Capture the cell that displays the provided text and extract its (X, Y) central coordinate. 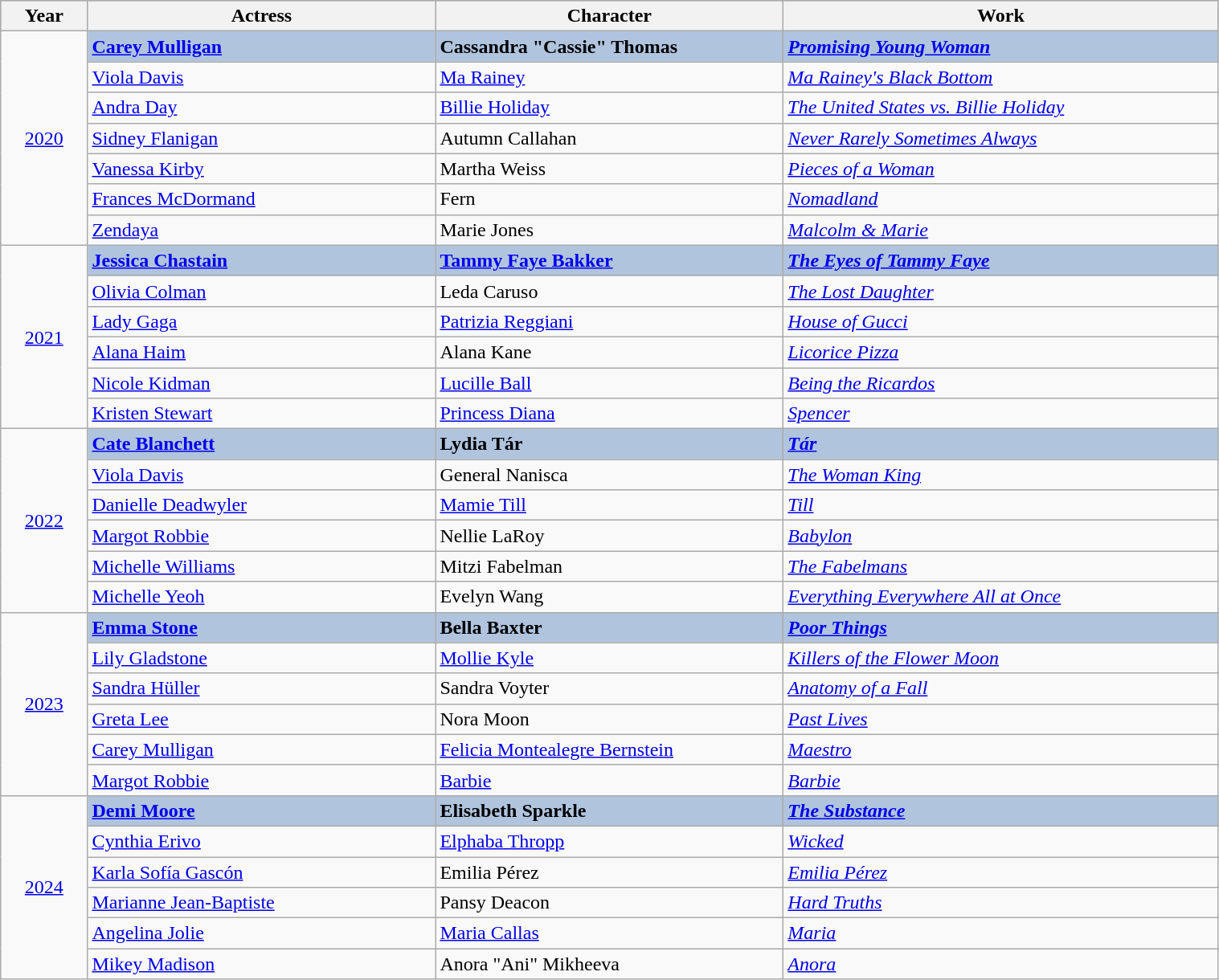
Maestro (1001, 749)
Ma Rainey (609, 77)
Patrizia Reggiani (609, 321)
Jessica Chastain (262, 260)
Emma Stone (262, 627)
Alana Haim (262, 352)
Martha Weiss (609, 169)
Cassandra "Cassie" Thomas (609, 47)
Licorice Pizza (1001, 352)
Bella Baxter (609, 627)
2020 (44, 138)
Till (1001, 505)
Work (1001, 16)
Karla Sofía Gascón (262, 872)
Fern (609, 199)
Tammy Faye Bakker (609, 260)
Everything Everywhere All at Once (1001, 597)
The United States vs. Billie Holiday (1001, 108)
Marie Jones (609, 230)
Year (44, 16)
Tár (1001, 444)
Maria Callas (609, 933)
Ma Rainey's Black Bottom (1001, 77)
The Eyes of Tammy Faye (1001, 260)
Billie Holiday (609, 108)
Michelle Williams (262, 566)
Cate Blanchett (262, 444)
Mitzi Fabelman (609, 566)
Promising Young Woman (1001, 47)
Felicia Montealegre Bernstein (609, 749)
Mollie Kyle (609, 658)
Elphaba Thropp (609, 841)
Pansy Deacon (609, 903)
Nellie LaRoy (609, 536)
Never Rarely Sometimes Always (1001, 138)
Lily Gladstone (262, 658)
Maria (1001, 933)
Hard Truths (1001, 903)
Demi Moore (262, 811)
House of Gucci (1001, 321)
The Lost Daughter (1001, 291)
General Nanisca (609, 475)
Anora "Ani" Mikheeva (609, 964)
The Fabelmans (1001, 566)
Andra Day (262, 108)
Babylon (1001, 536)
Actress (262, 16)
Sandra Voyter (609, 688)
2024 (44, 887)
Pieces of a Woman (1001, 169)
Zendaya (262, 230)
Sidney Flanigan (262, 138)
Alana Kane (609, 352)
Marianne Jean-Baptiste (262, 903)
Nicole Kidman (262, 383)
Princess Diana (609, 414)
Mikey Madison (262, 964)
Elisabeth Sparkle (609, 811)
Lydia Tár (609, 444)
Killers of the Flower Moon (1001, 658)
Greta Lee (262, 719)
Being the Ricardos (1001, 383)
Anatomy of a Fall (1001, 688)
The Woman King (1001, 475)
Michelle Yeoh (262, 597)
Olivia Colman (262, 291)
Frances McDormand (262, 199)
Past Lives (1001, 719)
Nomadland (1001, 199)
Leda Caruso (609, 291)
Lady Gaga (262, 321)
Danielle Deadwyler (262, 505)
Spencer (1001, 414)
Wicked (1001, 841)
Character (609, 16)
Anora (1001, 964)
Angelina Jolie (262, 933)
2023 (44, 704)
Evelyn Wang (609, 597)
Poor Things (1001, 627)
Sandra Hüller (262, 688)
Cynthia Erivo (262, 841)
Lucille Ball (609, 383)
Autumn Callahan (609, 138)
The Substance (1001, 811)
Malcolm & Marie (1001, 230)
2022 (44, 521)
Nora Moon (609, 719)
2021 (44, 337)
Mamie Till (609, 505)
Kristen Stewart (262, 414)
Vanessa Kirby (262, 169)
